Detect which cell encompasses the target text, then output its [X, Y] center coordinate. 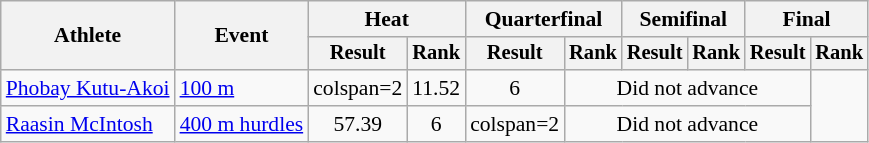
Quarterfinal [544, 19]
11.52 [436, 88]
100 m [242, 88]
Semifinal [684, 19]
Athlete [88, 36]
57.39 [358, 124]
Heat [386, 19]
Phobay Kutu-Akoi [88, 88]
Event [242, 36]
400 m hurdles [242, 124]
Raasin McIntosh [88, 124]
Final [806, 19]
